Capture the cell that displays the provided text and extract its [x, y] central coordinate. 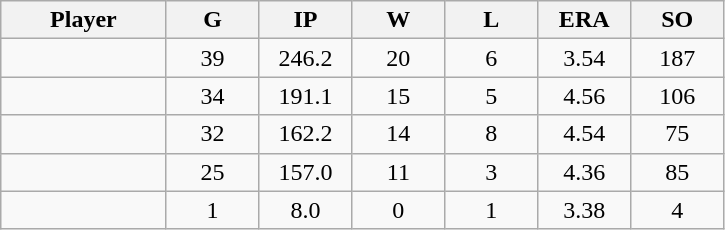
246.2 [306, 58]
85 [678, 172]
4.56 [584, 96]
ERA [584, 20]
34 [212, 96]
W [398, 20]
0 [398, 210]
3 [492, 172]
3.38 [584, 210]
187 [678, 58]
20 [398, 58]
162.2 [306, 134]
157.0 [306, 172]
8 [492, 134]
5 [492, 96]
39 [212, 58]
191.1 [306, 96]
32 [212, 134]
11 [398, 172]
L [492, 20]
8.0 [306, 210]
75 [678, 134]
106 [678, 96]
4 [678, 210]
14 [398, 134]
SO [678, 20]
Player [84, 20]
3.54 [584, 58]
IP [306, 20]
15 [398, 96]
6 [492, 58]
25 [212, 172]
G [212, 20]
4.54 [584, 134]
4.36 [584, 172]
